Find where the given text appears and provide that cell's center as [X, Y] coordinate. 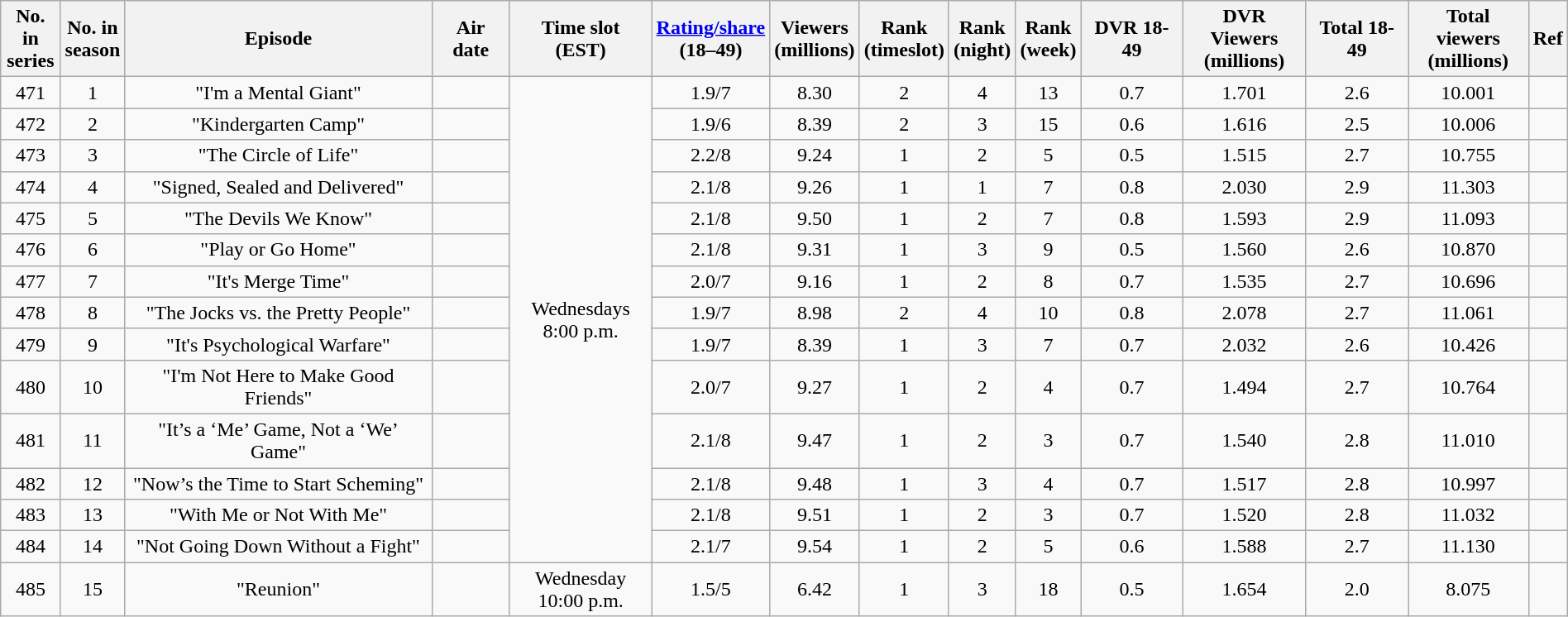
11 [93, 440]
Time slot (EST) [581, 39]
1.560 [1244, 250]
473 [31, 155]
472 [31, 124]
"It's Psychological Warfare" [278, 344]
9.50 [815, 218]
1.494 [1244, 387]
1.9/6 [711, 124]
11.061 [1468, 313]
"I'm a Mental Giant" [278, 93]
10.997 [1468, 484]
480 [31, 387]
1.535 [1244, 281]
2.2/8 [711, 155]
Rank(timeslot) [904, 39]
Total viewers(millions) [1468, 39]
9.54 [815, 547]
485 [31, 589]
Ref [1548, 39]
10.001 [1468, 93]
"Now’s the Time to Start Scheming" [278, 484]
2.030 [1244, 187]
1.654 [1244, 589]
"The Devils We Know" [278, 218]
10.696 [1468, 281]
"Reunion" [278, 589]
1.520 [1244, 515]
Rank(week) [1049, 39]
477 [31, 281]
10.764 [1468, 387]
482 [31, 484]
11.303 [1468, 187]
1.515 [1244, 155]
1.540 [1244, 440]
11.130 [1468, 547]
481 [31, 440]
1.517 [1244, 484]
"Play or Go Home" [278, 250]
"I'm Not Here to Make Good Friends" [278, 387]
14 [93, 547]
"With Me or Not With Me" [278, 515]
"It's Merge Time" [278, 281]
"The Circle of Life" [278, 155]
2.1/7 [711, 547]
10.426 [1468, 344]
No. inseason [93, 39]
1.701 [1244, 93]
"The Jocks vs. the Pretty People" [278, 313]
11.093 [1468, 218]
No. inseries [31, 39]
9.51 [815, 515]
10.755 [1468, 155]
474 [31, 187]
8.30 [815, 93]
8.98 [815, 313]
471 [31, 93]
Viewers(millions) [815, 39]
9.16 [815, 281]
2.0 [1357, 589]
12 [93, 484]
475 [31, 218]
483 [31, 515]
10.006 [1468, 124]
9.47 [815, 440]
Air date [471, 39]
Wednesday 10:00 p.m. [581, 589]
9.31 [815, 250]
8.075 [1468, 589]
Rating/share(18–49) [711, 39]
Total 18-49 [1357, 39]
9.24 [815, 155]
Wednesdays8:00 p.m. [581, 319]
DVR Viewers(millions) [1244, 39]
6.42 [815, 589]
2.5 [1357, 124]
"It’s a ‘Me’ Game, Not a ‘We’ Game" [278, 440]
Rank(night) [982, 39]
476 [31, 250]
1.588 [1244, 547]
9.27 [815, 387]
11.010 [1468, 440]
9.48 [815, 484]
478 [31, 313]
11.032 [1468, 515]
"Signed, Sealed and Delivered" [278, 187]
2.078 [1244, 313]
18 [1049, 589]
1.616 [1244, 124]
"Not Going Down Without a Fight" [278, 547]
484 [31, 547]
"Kindergarten Camp" [278, 124]
Episode [278, 39]
6 [93, 250]
DVR 18-49 [1131, 39]
1.593 [1244, 218]
9.26 [815, 187]
1.5/5 [711, 589]
2.032 [1244, 344]
10.870 [1468, 250]
479 [31, 344]
